Pinpoint the cell where the given text exists, returning its (x, y) midpoint coordinate. 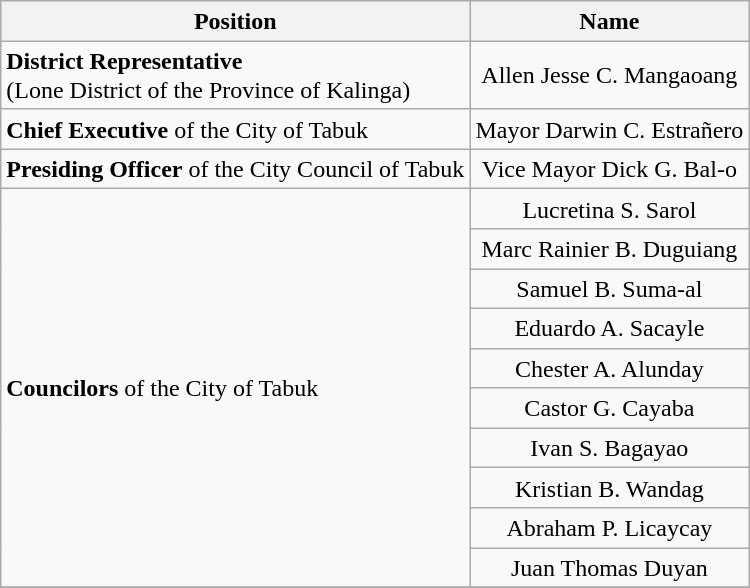
Lucretina S. Sarol (610, 209)
Name (610, 21)
Mayor Darwin C. Estrañero (610, 129)
District Representative(Lone District of the Province of Kalinga) (236, 76)
Kristian B. Wandag (610, 488)
Eduardo A. Sacayle (610, 328)
Allen Jesse C. Mangaoang (610, 76)
Samuel B. Suma-al (610, 289)
Presiding Officer of the City Council of Tabuk (236, 169)
Ivan S. Bagayao (610, 448)
Abraham P. Licaycay (610, 528)
Juan Thomas Duyan (610, 568)
Castor G. Cayaba (610, 408)
Councilors of the City of Tabuk (236, 388)
Vice Mayor Dick G. Bal-o (610, 169)
Chester A. Alunday (610, 368)
Chief Executive of the City of Tabuk (236, 129)
Marc Rainier B. Duguiang (610, 249)
Position (236, 21)
